Pinpoint the cell where the given text exists, returning its (x, y) midpoint coordinate. 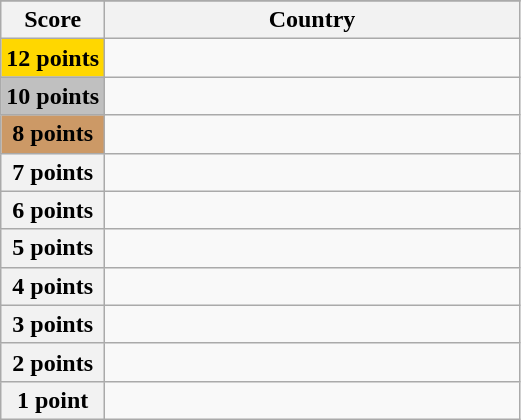
12 points (53, 58)
8 points (53, 134)
10 points (53, 96)
Score (53, 20)
3 points (53, 324)
7 points (53, 172)
2 points (53, 362)
6 points (53, 210)
1 point (53, 400)
Country (312, 20)
4 points (53, 286)
5 points (53, 248)
